Capture the cell that displays the provided text and extract its [X, Y] central coordinate. 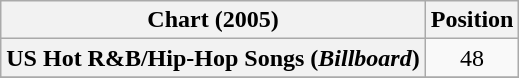
48 [472, 58]
Position [472, 20]
Chart (2005) [213, 20]
US Hot R&B/Hip-Hop Songs (Billboard) [213, 58]
